Output the [X, Y] coordinate of the center of the cell containing the given text.  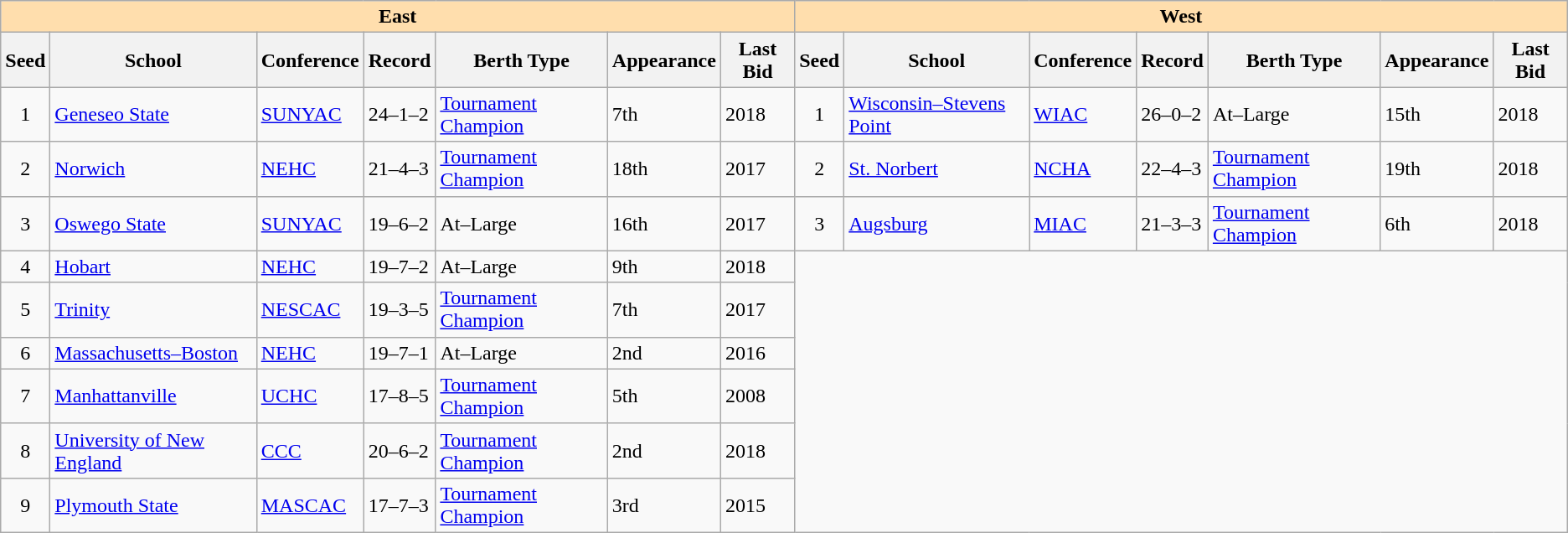
21–3–3 [1173, 223]
8 [25, 451]
NCHA [1083, 169]
East [398, 17]
17–8–5 [400, 396]
18th [663, 169]
West [1181, 17]
17–7–3 [400, 505]
5th [663, 396]
CCC [310, 451]
26–0–2 [1173, 114]
2008 [757, 396]
9 [25, 505]
Geneseo State [153, 114]
Norwich [153, 169]
6th [1437, 223]
3rd [663, 505]
WIAC [1083, 114]
4 [25, 266]
6 [25, 353]
15th [1437, 114]
19–3–5 [400, 310]
NESCAC [310, 310]
Oswego State [153, 223]
UCHC [310, 396]
9th [663, 266]
Plymouth State [153, 505]
24–1–2 [400, 114]
5 [25, 310]
22–4–3 [1173, 169]
7 [25, 396]
Augsburg [936, 223]
Hobart [153, 266]
2015 [757, 505]
19–7–2 [400, 266]
MASCAC [310, 505]
21–4–3 [400, 169]
Manhattanville [153, 396]
19th [1437, 169]
MIAC [1083, 223]
St. Norbert [936, 169]
Trinity [153, 310]
Massachusetts–Boston [153, 353]
19–7–1 [400, 353]
University of New England [153, 451]
16th [663, 223]
20–6–2 [400, 451]
19–6–2 [400, 223]
2016 [757, 353]
Wisconsin–Stevens Point [936, 114]
